Find where the given text appears and provide that cell's center as [x, y] coordinate. 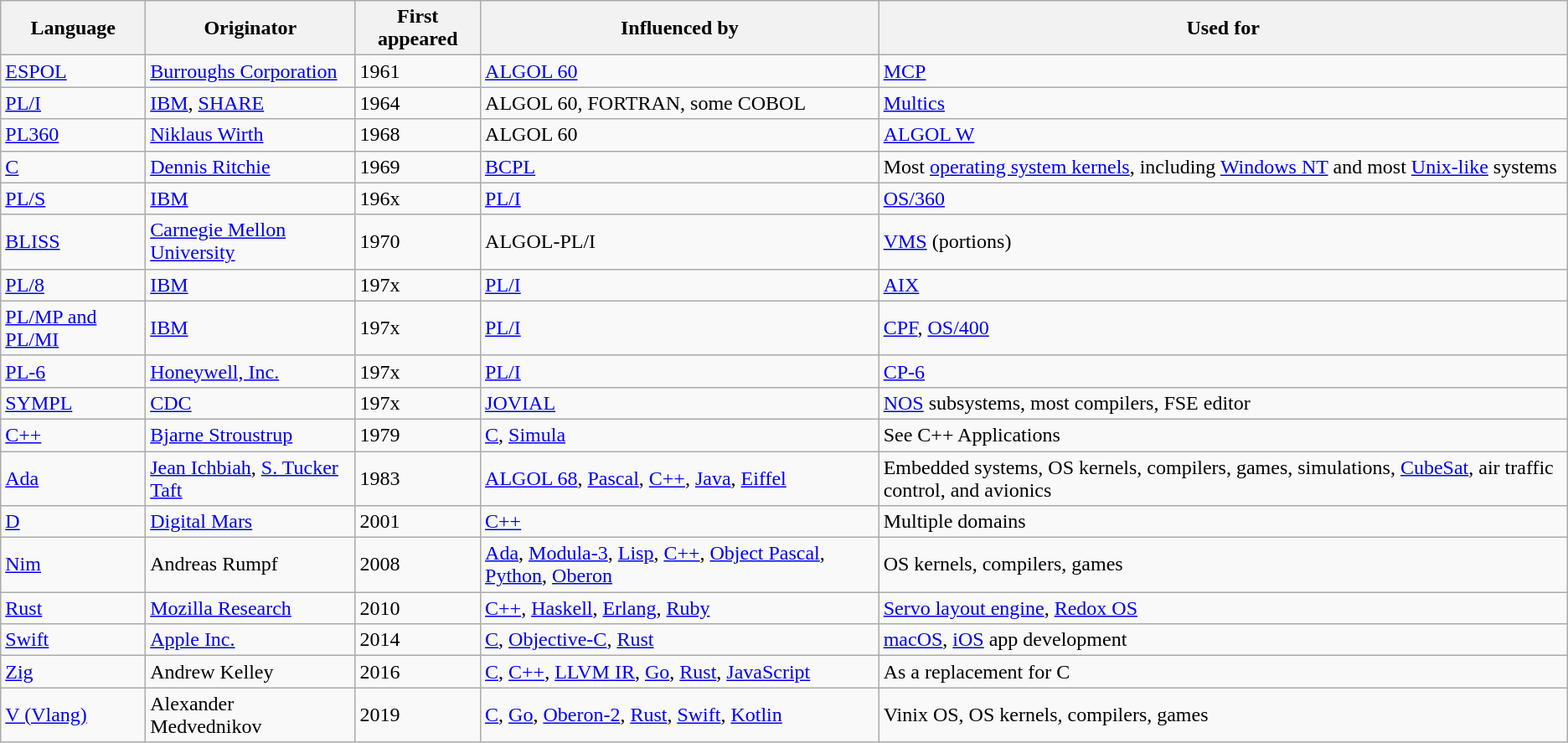
Language [74, 28]
ALGOL W [1223, 135]
Burroughs Corporation [250, 71]
PL/8 [74, 285]
1968 [418, 135]
Ada, Modula-3, Lisp, C++, Object Pascal, Python, Oberon [680, 565]
First appeared [418, 28]
V (Vlang) [74, 715]
ALGOL 68, Pascal, C++, Java, Eiffel [680, 477]
Vinix OS, OS kernels, compilers, games [1223, 715]
2008 [418, 565]
PL/MP and PL/MI [74, 328]
2001 [418, 522]
C, C++, LLVM IR, Go, Rust, JavaScript [680, 672]
CPF, OS/400 [1223, 328]
MCP [1223, 71]
Swift [74, 640]
Embedded systems, OS kernels, compilers, games, simulations, CubeSat, air traffic control, and avionics [1223, 477]
2010 [418, 608]
Andrew Kelley [250, 672]
JOVIAL [680, 403]
BCPL [680, 167]
Dennis Ritchie [250, 167]
Bjarne Stroustrup [250, 435]
2016 [418, 672]
Digital Mars [250, 522]
Niklaus Wirth [250, 135]
OS/360 [1223, 199]
2019 [418, 715]
Most operating system kernels, including Windows NT and most Unix-like systems [1223, 167]
As a replacement for C [1223, 672]
Ada [74, 477]
1979 [418, 435]
196x [418, 199]
C, Objective-C, Rust [680, 640]
1964 [418, 103]
C++, Haskell, Erlang, Ruby [680, 608]
Honeywell, Inc. [250, 371]
C, Go, Oberon-2, Rust, Swift, Kotlin [680, 715]
Multics [1223, 103]
Influenced by [680, 28]
CP-6 [1223, 371]
2014 [418, 640]
VMS (portions) [1223, 241]
macOS, iOS app development [1223, 640]
1970 [418, 241]
Alexander Medvednikov [250, 715]
1969 [418, 167]
C [74, 167]
ALGOL-PL/I [680, 241]
Multiple domains [1223, 522]
C, Simula [680, 435]
OS kernels, compilers, games [1223, 565]
Andreas Rumpf [250, 565]
Zig [74, 672]
1961 [418, 71]
Jean Ichbiah, S. Tucker Taft [250, 477]
ALGOL 60, FORTRAN, some COBOL [680, 103]
Originator [250, 28]
Mozilla Research [250, 608]
PL-6 [74, 371]
IBM, SHARE [250, 103]
Apple Inc. [250, 640]
CDC [250, 403]
SYMPL [74, 403]
AIX [1223, 285]
Used for [1223, 28]
PL/S [74, 199]
Rust [74, 608]
Nim [74, 565]
PL360 [74, 135]
Carnegie Mellon University [250, 241]
1983 [418, 477]
NOS subsystems, most compilers, FSE editor [1223, 403]
BLISS [74, 241]
ESPOL [74, 71]
Servo layout engine, Redox OS [1223, 608]
See C++ Applications [1223, 435]
D [74, 522]
